Capture the cell that displays the provided text and extract its [X, Y] central coordinate. 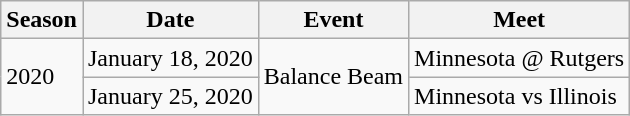
2020 [42, 77]
Minnesota @ Rutgers [520, 58]
Minnesota vs Illinois [520, 96]
Season [42, 20]
Date [170, 20]
January 25, 2020 [170, 96]
January 18, 2020 [170, 58]
Balance Beam [333, 77]
Meet [520, 20]
Event [333, 20]
